Output the (X, Y) coordinate of the center of the cell containing the given text.  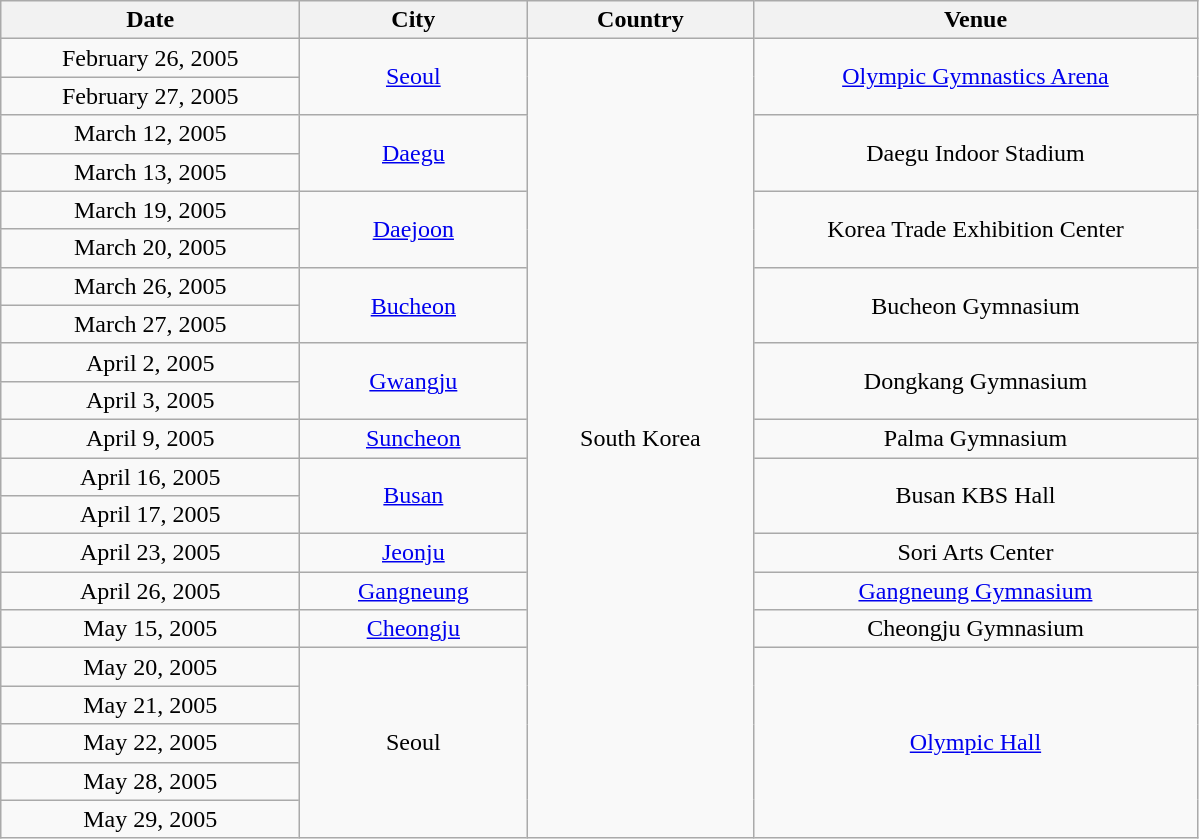
South Korea (640, 438)
Bucheon (414, 305)
Cheongju (414, 629)
May 15, 2005 (150, 629)
March 13, 2005 (150, 172)
April 17, 2005 (150, 515)
March 19, 2005 (150, 210)
Daegu (414, 153)
Sori Arts Center (976, 553)
April 23, 2005 (150, 553)
Palma Gymnasium (976, 438)
Busan (414, 496)
May 21, 2005 (150, 705)
Olympic Hall (976, 743)
February 27, 2005 (150, 96)
May 20, 2005 (150, 667)
Jeonju (414, 553)
Dongkang Gymnasium (976, 381)
April 3, 2005 (150, 400)
May 29, 2005 (150, 819)
Cheongju Gymnasium (976, 629)
May 22, 2005 (150, 743)
Korea Trade Exhibition Center (976, 229)
April 2, 2005 (150, 362)
Country (640, 20)
Gangneung (414, 591)
April 9, 2005 (150, 438)
Daegu Indoor Stadium (976, 153)
Daejoon (414, 229)
March 20, 2005 (150, 248)
April 26, 2005 (150, 591)
Suncheon (414, 438)
April 16, 2005 (150, 477)
Busan KBS Hall (976, 496)
Bucheon Gymnasium (976, 305)
Venue (976, 20)
City (414, 20)
March 27, 2005 (150, 324)
February 26, 2005 (150, 58)
Gangneung Gymnasium (976, 591)
Olympic Gymnastics Arena (976, 77)
March 12, 2005 (150, 134)
March 26, 2005 (150, 286)
Date (150, 20)
Gwangju (414, 381)
May 28, 2005 (150, 781)
